Return the (x, y) coordinate for the center point of the cell that contains the specified text.  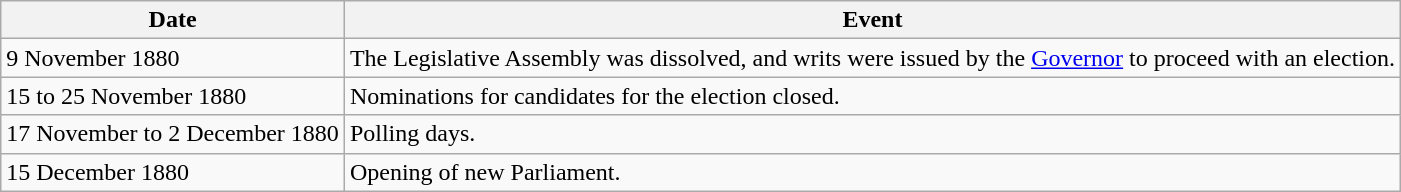
17 November to 2 December 1880 (173, 134)
15 to 25 November 1880 (173, 96)
9 November 1880 (173, 58)
Opening of new Parliament. (872, 172)
The Legislative Assembly was dissolved, and writs were issued by the Governor to proceed with an election. (872, 58)
Event (872, 20)
Nominations for candidates for the election closed. (872, 96)
Polling days. (872, 134)
15 December 1880 (173, 172)
Date (173, 20)
